Pinpoint the cell where the given text exists, returning its [X, Y] midpoint coordinate. 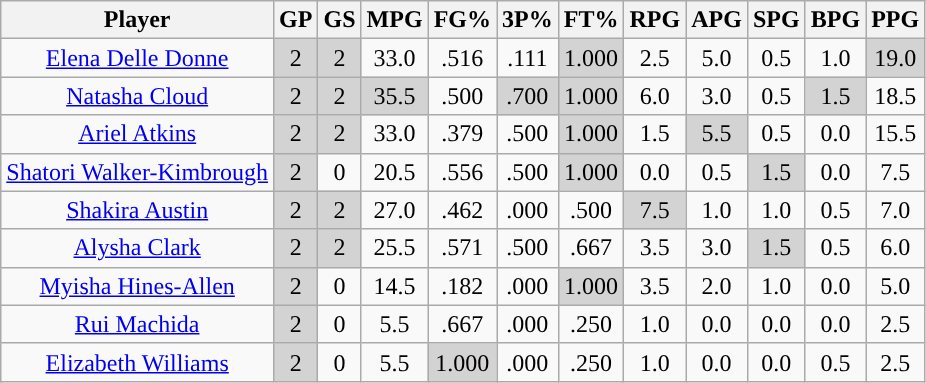
APG [717, 20]
18.5 [896, 96]
.516 [462, 58]
2.0 [717, 286]
FT% [591, 20]
PPG [896, 20]
20.5 [394, 172]
.571 [462, 248]
25.5 [394, 248]
.556 [462, 172]
3P% [527, 20]
Elena Delle Donne [138, 58]
15.5 [896, 134]
Ariel Atkins [138, 134]
Myisha Hines-Allen [138, 286]
Player [138, 20]
Natasha Cloud [138, 96]
.379 [462, 134]
Alysha Clark [138, 248]
FG% [462, 20]
.462 [462, 210]
.700 [527, 96]
Elizabeth Williams [138, 362]
27.0 [394, 210]
19.0 [896, 58]
Shakira Austin [138, 210]
35.5 [394, 96]
GP [296, 20]
14.5 [394, 286]
Shatori Walker-Kimbrough [138, 172]
7.0 [896, 210]
MPG [394, 20]
SPG [776, 20]
GS [340, 20]
Rui Machida [138, 324]
BPG [835, 20]
RPG [655, 20]
.182 [462, 286]
.111 [527, 58]
